Extract the (X, Y) coordinate from the center of the cell holding the provided text.  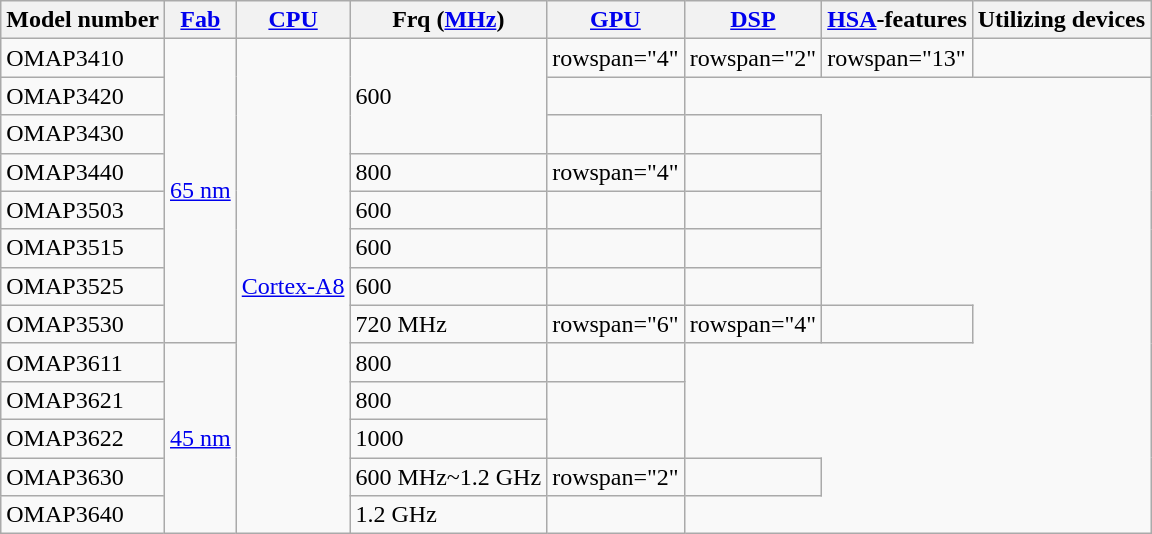
OMAP3640 (83, 515)
1.2 GHz (448, 515)
720 MHz (448, 324)
65 nm (200, 191)
1000 (448, 438)
DSP (753, 20)
GPU (616, 20)
45 nm (200, 438)
OMAP3440 (83, 172)
OMAP3503 (83, 210)
HSA-features (898, 20)
OMAP3525 (83, 286)
OMAP3621 (83, 400)
Utilizing devices (1061, 20)
rowspan="13" (898, 58)
OMAP3622 (83, 438)
OMAP3611 (83, 362)
rowspan="6" (616, 324)
OMAP3630 (83, 477)
OMAP3515 (83, 248)
Cortex-A8 (293, 286)
CPU (293, 20)
OMAP3420 (83, 96)
OMAP3410 (83, 58)
Model number (83, 20)
OMAP3530 (83, 324)
600 MHz~1.2 GHz (448, 477)
Frq (MHz) (448, 20)
OMAP3430 (83, 134)
Fab (200, 20)
